Capture the cell that displays the provided text and extract its [X, Y] central coordinate. 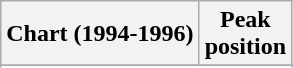
Chart (1994-1996) [100, 34]
Peakposition [245, 34]
